Determine the (X, Y) coordinate at the center of the cell enclosing the given text.  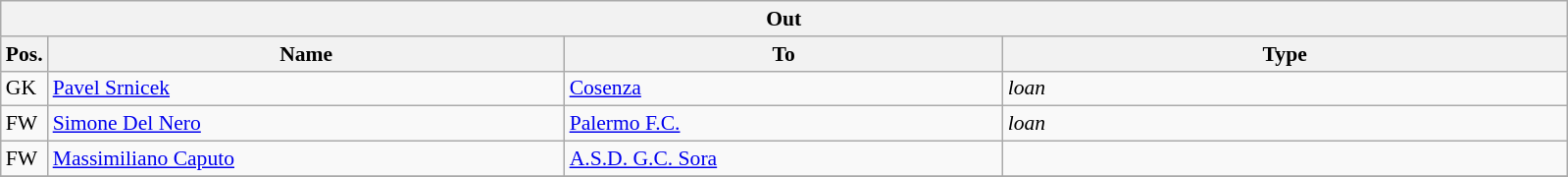
GK (25, 88)
Name (306, 54)
To (784, 54)
Simone Del Nero (306, 124)
Pavel Srnicek (306, 88)
Pos. (25, 54)
Type (1285, 54)
Massimiliano Caputo (306, 159)
Palermo F.C. (784, 124)
A.S.D. G.C. Sora (784, 159)
Out (784, 19)
Cosenza (784, 88)
